For the text-containing cell, return its midpoint in (X, Y) coordinate format. 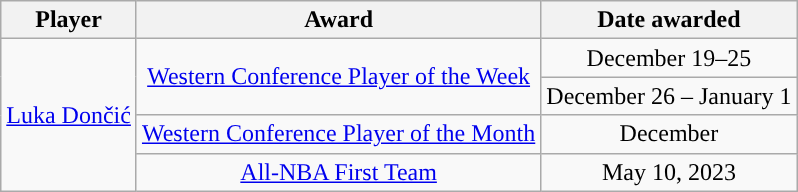
Western Conference Player of the Month (338, 134)
Luka Dončić (69, 115)
All-NBA First Team (338, 172)
May 10, 2023 (669, 172)
Award (338, 20)
Date awarded (669, 20)
December 26 – January 1 (669, 96)
December (669, 134)
December 19–25 (669, 58)
Western Conference Player of the Week (338, 77)
Player (69, 20)
